Capture the cell that displays the provided text and extract its (X, Y) central coordinate. 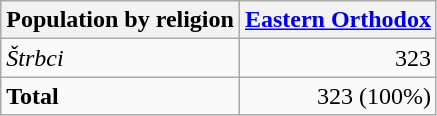
Population by religion (120, 20)
Eastern Orthodox (338, 20)
323 (100%) (338, 96)
Štrbci (120, 58)
Total (120, 96)
323 (338, 58)
